Find where the given text appears and provide that cell's center as [x, y] coordinate. 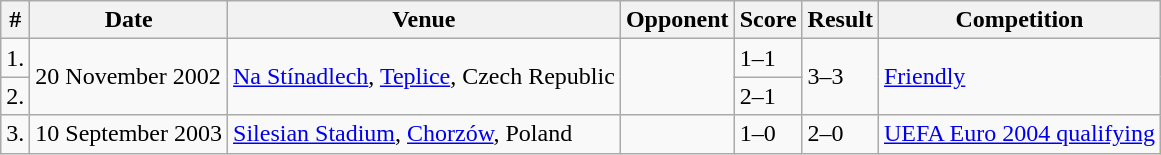
Na Stínadlech, Teplice, Czech Republic [424, 77]
# [16, 20]
3. [16, 134]
10 September 2003 [129, 134]
Opponent [677, 20]
Result [840, 20]
Silesian Stadium, Chorzów, Poland [424, 134]
1–1 [768, 58]
20 November 2002 [129, 77]
Friendly [1019, 77]
Competition [1019, 20]
2–0 [840, 134]
1–0 [768, 134]
2. [16, 96]
Score [768, 20]
UEFA Euro 2004 qualifying [1019, 134]
3–3 [840, 77]
1. [16, 58]
Venue [424, 20]
2–1 [768, 96]
Date [129, 20]
